Locate the cell with the specified text and output its (X, Y) center coordinate. 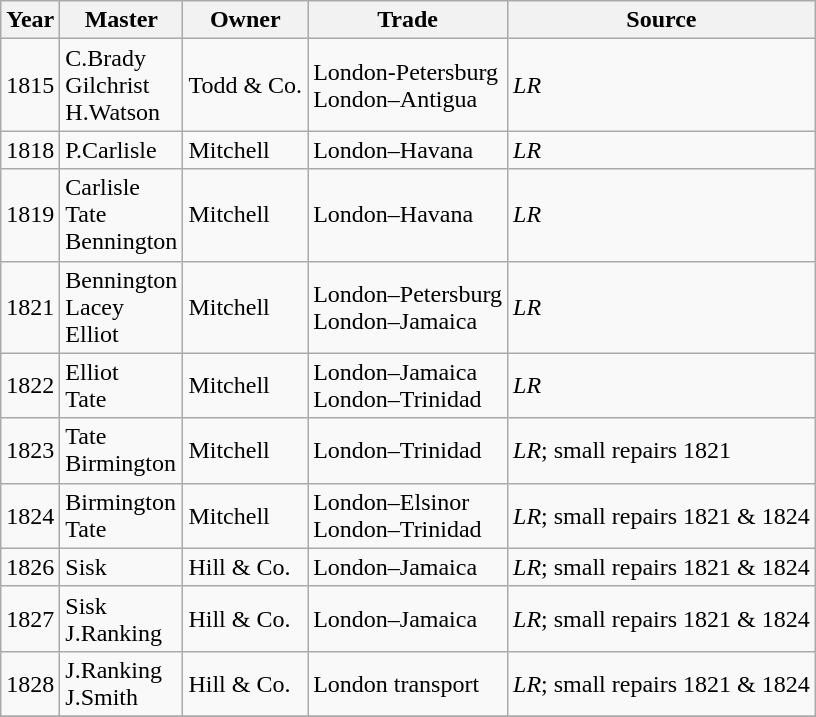
1828 (30, 684)
London transport (408, 684)
Owner (246, 20)
1818 (30, 150)
London-PetersburgLondon–Antigua (408, 85)
Master (122, 20)
1821 (30, 307)
1823 (30, 450)
ElliotTate (122, 386)
C.BradyGilchristH.Watson (122, 85)
P.Carlisle (122, 150)
SiskJ.Ranking (122, 618)
Source (662, 20)
London–ElsinorLondon–Trinidad (408, 516)
BirmingtonTate (122, 516)
BenningtonLaceyElliot (122, 307)
J.RankingJ.Smith (122, 684)
Trade (408, 20)
1819 (30, 215)
Todd & Co. (246, 85)
1827 (30, 618)
1815 (30, 85)
LR; small repairs 1821 (662, 450)
London–JamaicaLondon–Trinidad (408, 386)
London–PetersburgLondon–Jamaica (408, 307)
London–Trinidad (408, 450)
1824 (30, 516)
TateBirmington (122, 450)
1822 (30, 386)
Sisk (122, 567)
1826 (30, 567)
Year (30, 20)
CarlisleTateBennington (122, 215)
